Detect which cell encompasses the target text, then output its (X, Y) center coordinate. 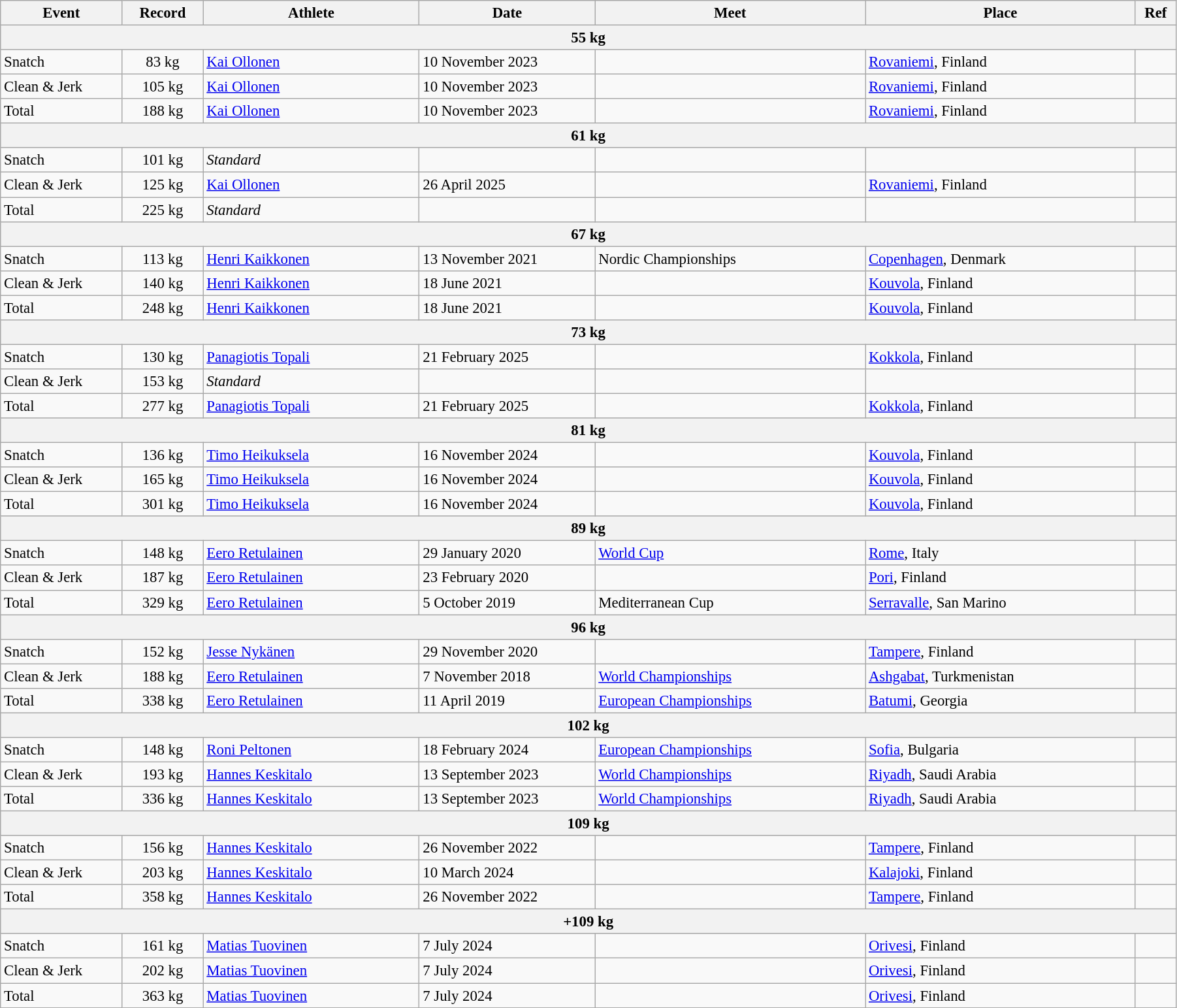
363 kg (163, 996)
136 kg (163, 455)
18 February 2024 (507, 750)
101 kg (163, 160)
161 kg (163, 947)
Kalajoki, Finland (1001, 873)
+109 kg (588, 922)
26 April 2025 (507, 185)
202 kg (163, 971)
358 kg (163, 897)
Nordic Championships (730, 259)
10 March 2024 (507, 873)
203 kg (163, 873)
5 October 2019 (507, 602)
225 kg (163, 210)
29 November 2020 (507, 651)
23 February 2020 (507, 578)
89 kg (588, 528)
11 April 2019 (507, 701)
301 kg (163, 504)
Batumi, Georgia (1001, 701)
277 kg (163, 406)
152 kg (163, 651)
329 kg (163, 602)
Pori, Finland (1001, 578)
55 kg (588, 38)
Sofia, Bulgaria (1001, 750)
81 kg (588, 431)
102 kg (588, 725)
13 November 2021 (507, 259)
Ashgabat, Turkmenistan (1001, 676)
248 kg (163, 308)
113 kg (163, 259)
73 kg (588, 333)
96 kg (588, 627)
336 kg (163, 799)
Athlete (311, 13)
193 kg (163, 774)
Roni Peltonen (311, 750)
187 kg (163, 578)
140 kg (163, 283)
Place (1001, 13)
Rome, Italy (1001, 553)
67 kg (588, 234)
Record (163, 13)
338 kg (163, 701)
Meet (730, 13)
Date (507, 13)
125 kg (163, 185)
165 kg (163, 480)
Event (61, 13)
61 kg (588, 136)
Serravalle, San Marino (1001, 602)
Copenhagen, Denmark (1001, 259)
World Cup (730, 553)
109 kg (588, 824)
Mediterranean Cup (730, 602)
83 kg (163, 62)
Ref (1155, 13)
153 kg (163, 382)
105 kg (163, 87)
29 January 2020 (507, 553)
156 kg (163, 848)
130 kg (163, 357)
Jesse Nykänen (311, 651)
7 November 2018 (507, 676)
